Output the (x, y) coordinate of the center of the cell containing the given text.  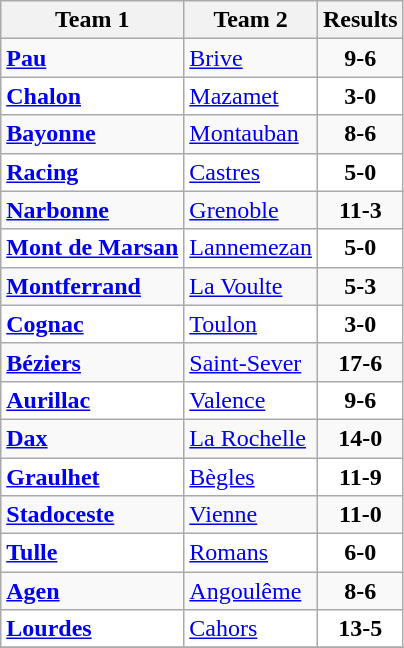
Tulle (92, 553)
Bayonne (92, 134)
Montferrand (92, 286)
Toulon (251, 324)
14-0 (360, 438)
6-0 (360, 553)
La Rochelle (251, 438)
Graulhet (92, 477)
La Voulte (251, 286)
Racing (92, 172)
Aurillac (92, 400)
Cahors (251, 629)
Angoulême (251, 591)
Pau (92, 58)
Montauban (251, 134)
11-3 (360, 210)
Castres (251, 172)
Team 2 (251, 20)
13-5 (360, 629)
5-3 (360, 286)
Stadoceste (92, 515)
Valence (251, 400)
Agen (92, 591)
Lannemezan (251, 248)
17-6 (360, 362)
Chalon (92, 96)
Mont de Marsan (92, 248)
Romans (251, 553)
Grenoble (251, 210)
Mazamet (251, 96)
Cognac (92, 324)
Béziers (92, 362)
11-9 (360, 477)
11-0 (360, 515)
Team 1 (92, 20)
Vienne (251, 515)
Saint-Sever (251, 362)
Dax (92, 438)
Bègles (251, 477)
Lourdes (92, 629)
Brive (251, 58)
Results (360, 20)
Narbonne (92, 210)
